Detect which cell encompasses the target text, then output its [X, Y] center coordinate. 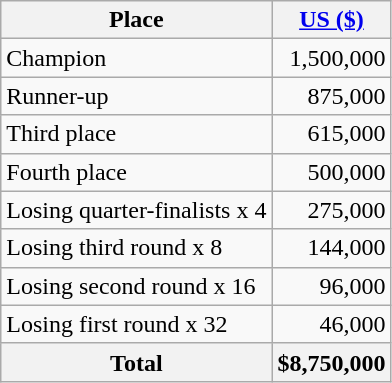
615,000 [332, 134]
$8,750,000 [332, 362]
275,000 [332, 210]
Runner-up [136, 96]
1,500,000 [332, 58]
Total [136, 362]
Third place [136, 134]
US ($) [332, 20]
96,000 [332, 286]
Fourth place [136, 172]
144,000 [332, 248]
46,000 [332, 324]
Place [136, 20]
500,000 [332, 172]
Losing first round x 32 [136, 324]
Losing quarter-finalists x 4 [136, 210]
Losing second round x 16 [136, 286]
Losing third round x 8 [136, 248]
Champion [136, 58]
875,000 [332, 96]
